From the cell containing the given text, extract its center point as [x, y] coordinate. 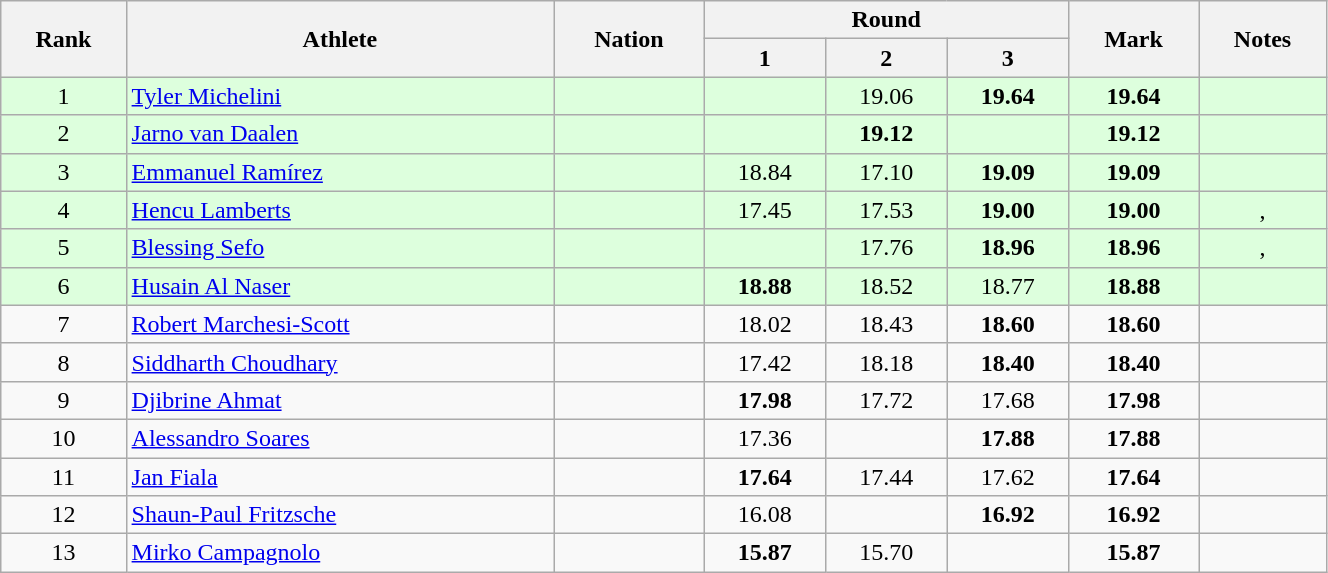
16.08 [765, 515]
18.77 [1008, 286]
6 [64, 286]
19.06 [886, 96]
18.52 [886, 286]
Shaun-Paul Fritzsche [340, 515]
17.42 [765, 362]
Emmanuel Ramírez [340, 172]
Mirko Campagnolo [340, 553]
17.36 [765, 438]
Hencu Lamberts [340, 210]
18.02 [765, 324]
18.18 [886, 362]
Notes [1263, 39]
17.45 [765, 210]
18.84 [765, 172]
17.53 [886, 210]
Jan Fiala [340, 477]
Nation [629, 39]
18.43 [886, 324]
10 [64, 438]
7 [64, 324]
12 [64, 515]
Robert Marchesi-Scott [340, 324]
9 [64, 400]
17.72 [886, 400]
17.10 [886, 172]
11 [64, 477]
4 [64, 210]
Djibrine Ahmat [340, 400]
17.44 [886, 477]
17.68 [1008, 400]
Tyler Michelini [340, 96]
17.76 [886, 248]
8 [64, 362]
Husain Al Naser [340, 286]
Alessandro Soares [340, 438]
Athlete [340, 39]
Round [886, 20]
5 [64, 248]
Siddharth Choudhary [340, 362]
13 [64, 553]
Mark [1133, 39]
15.70 [886, 553]
17.62 [1008, 477]
Rank [64, 39]
Jarno van Daalen [340, 134]
Blessing Sefo [340, 248]
